Determine the [X, Y] coordinate at the center of the cell enclosing the given text.  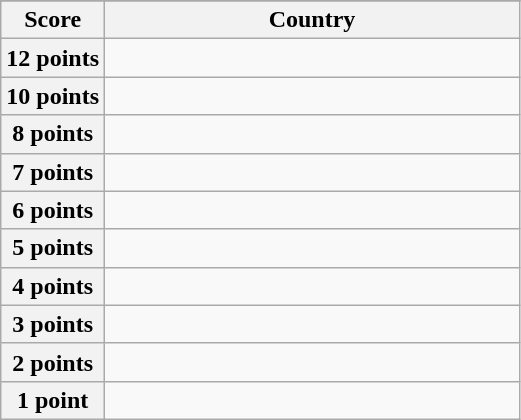
7 points [53, 172]
2 points [53, 362]
Country [312, 20]
Score [53, 20]
3 points [53, 324]
5 points [53, 248]
12 points [53, 58]
1 point [53, 400]
6 points [53, 210]
10 points [53, 96]
8 points [53, 134]
4 points [53, 286]
